Search for the cell housing the specified text and yield its [x, y] center coordinate. 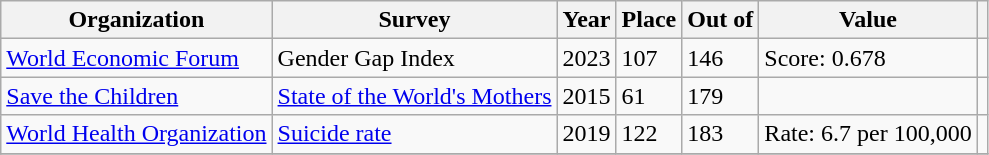
Value [868, 20]
Out of [720, 20]
Place [649, 20]
Save the Children [136, 96]
122 [649, 134]
107 [649, 58]
State of the World's Mothers [414, 96]
Year [586, 20]
Suicide rate [414, 134]
183 [720, 134]
Gender Gap Index [414, 58]
2019 [586, 134]
World Health Organization [136, 134]
Organization [136, 20]
146 [720, 58]
2015 [586, 96]
2023 [586, 58]
Score: 0.678 [868, 58]
61 [649, 96]
Rate: 6.7 per 100,000 [868, 134]
World Economic Forum [136, 58]
Survey [414, 20]
179 [720, 96]
